Pinpoint the cell where the given text exists, returning its [x, y] midpoint coordinate. 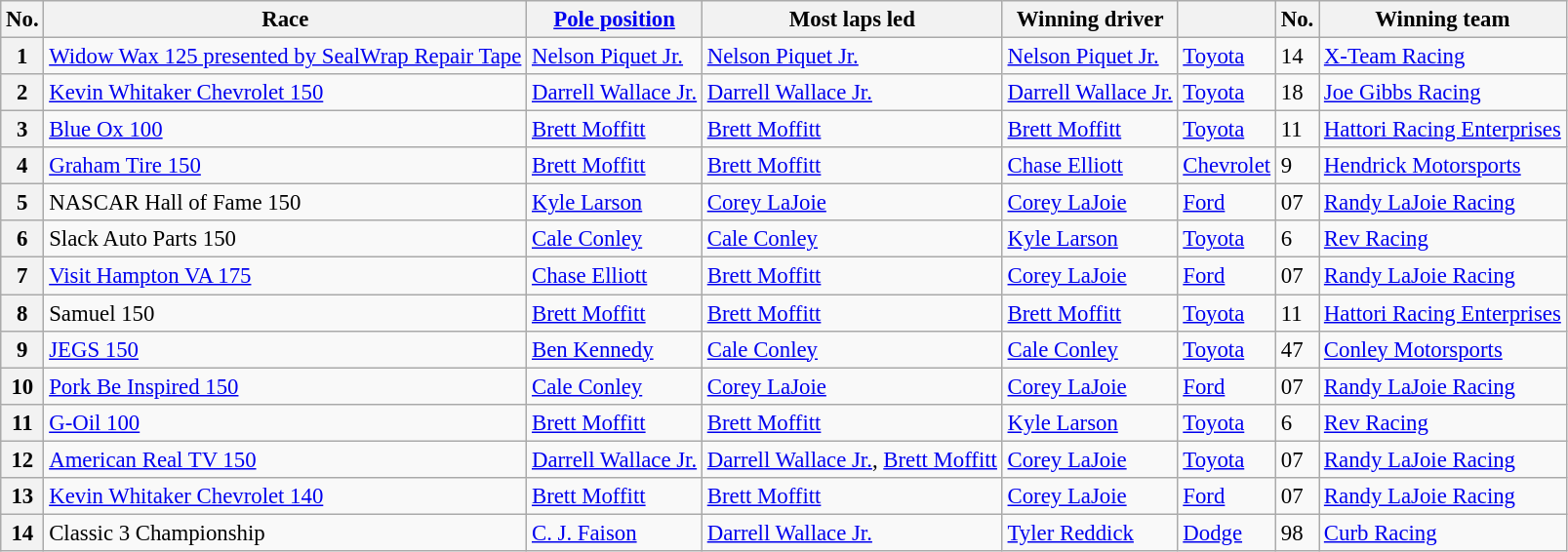
C. J. Faison [615, 532]
Winning driver [1090, 20]
Curb Racing [1443, 532]
Classic 3 Championship [285, 532]
10 [22, 386]
JEGS 150 [285, 349]
Chevrolet [1226, 166]
3 [22, 130]
Joe Gibbs Racing [1443, 93]
18 [1297, 93]
Race [285, 20]
Pole position [615, 20]
Blue Ox 100 [285, 130]
Most laps led [852, 20]
Winning team [1443, 20]
NASCAR Hall of Fame 150 [285, 203]
Kevin Whitaker Chevrolet 140 [285, 496]
Conley Motorsports [1443, 349]
98 [1297, 532]
47 [1297, 349]
4 [22, 166]
7 [22, 276]
1 [22, 57]
Dodge [1226, 532]
Pork Be Inspired 150 [285, 386]
8 [22, 313]
2 [22, 93]
Tyler Reddick [1090, 532]
X-Team Racing [1443, 57]
American Real TV 150 [285, 459]
Graham Tire 150 [285, 166]
G-Oil 100 [285, 422]
Ben Kennedy [615, 349]
Slack Auto Parts 150 [285, 239]
Widow Wax 125 presented by SealWrap Repair Tape [285, 57]
Darrell Wallace Jr., Brett Moffitt [852, 459]
Visit Hampton VA 175 [285, 276]
Hendrick Motorsports [1443, 166]
5 [22, 203]
12 [22, 459]
Samuel 150 [285, 313]
Kevin Whitaker Chevrolet 150 [285, 93]
13 [22, 496]
